Detect which cell encompasses the target text, then output its [X, Y] center coordinate. 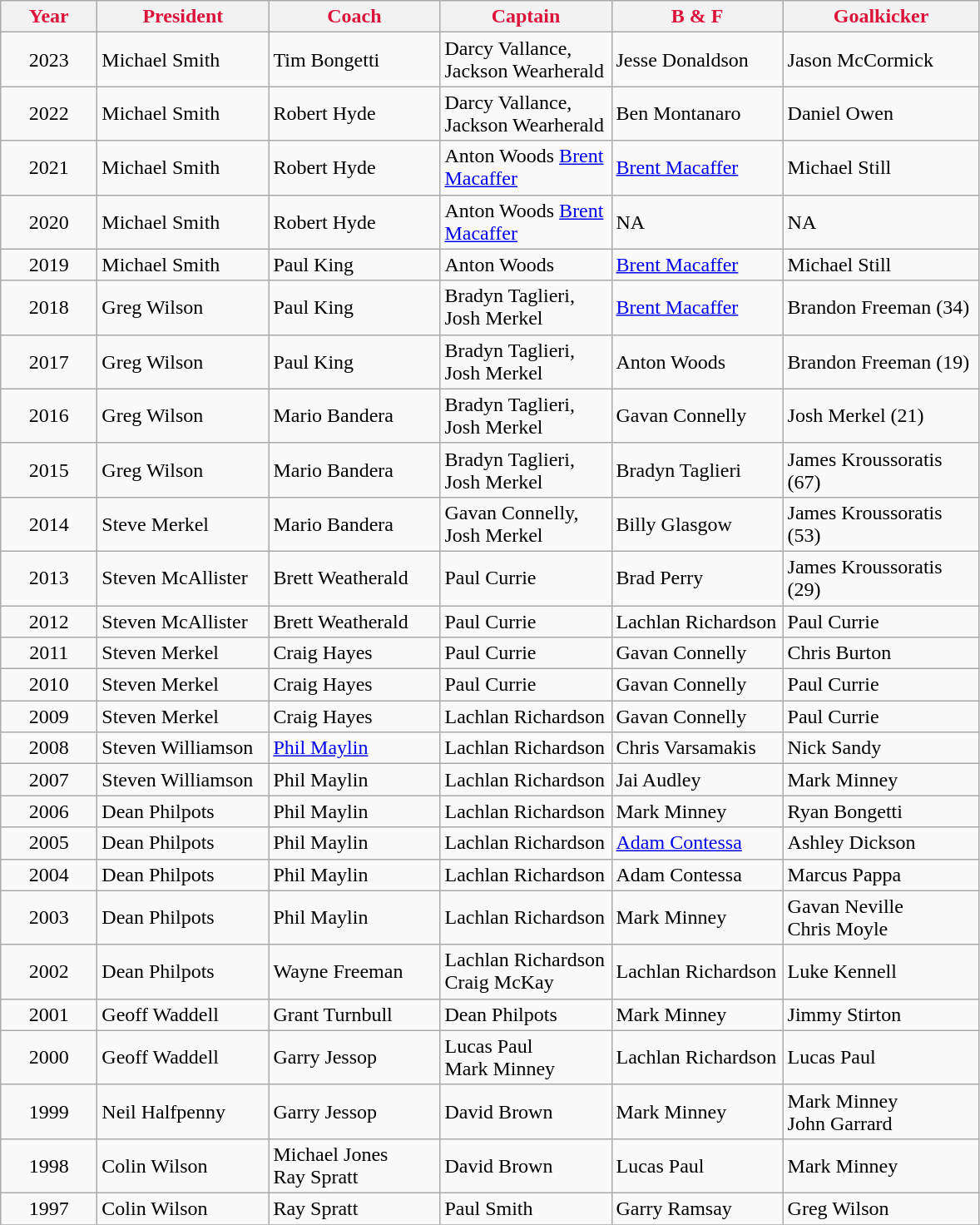
Lachlan RichardsonCraig McKay [526, 972]
1997 [49, 1208]
2009 [49, 717]
2014 [49, 524]
Billy Glasgow [697, 524]
Ashley Dickson [881, 843]
Tim Bongetti [354, 60]
2023 [49, 60]
Bradyn Taglieri [697, 469]
Michael JonesRay Spratt [354, 1165]
2000 [49, 1057]
Garry Ramsay [697, 1208]
Nick Sandy [881, 748]
Jason McCormick [881, 60]
2016 [49, 416]
Marcus Pappa [881, 875]
2019 [49, 265]
Wayne Freeman [354, 972]
2007 [49, 780]
Jesse Donaldson [697, 60]
Josh Merkel (21) [881, 416]
Brandon Freeman (19) [881, 361]
1999 [49, 1112]
Paul Smith [526, 1208]
2003 [49, 917]
2013 [49, 578]
B & F [697, 17]
Steve Merkel [183, 524]
Jimmy Stirton [881, 1014]
Lucas PaulMark Minney [526, 1057]
2018 [49, 308]
2004 [49, 875]
2021 [49, 168]
Ryan Bongetti [881, 811]
2022 [49, 113]
2017 [49, 361]
2005 [49, 843]
2012 [49, 622]
James Kroussoratis (67) [881, 469]
James Kroussoratis (29) [881, 578]
President [183, 17]
Grant Turnbull [354, 1014]
2008 [49, 748]
Jai Audley [697, 780]
Luke Kennell [881, 972]
Daniel Owen [881, 113]
Chris Varsamakis [697, 748]
2015 [49, 469]
1998 [49, 1165]
Brandon Freeman (34) [881, 308]
Captain [526, 17]
Mark MinneyJohn Garrard [881, 1112]
Neil Halfpenny [183, 1112]
2011 [49, 653]
Year [49, 17]
Coach [354, 17]
Ray Spratt [354, 1208]
James Kroussoratis (53) [881, 524]
Gavan Connelly, Josh Merkel [526, 524]
Ben Montanaro [697, 113]
Brad Perry [697, 578]
Chris Burton [881, 653]
2001 [49, 1014]
2020 [49, 221]
2010 [49, 685]
2006 [49, 811]
Goalkicker [881, 17]
2002 [49, 972]
Gavan NevilleChris Moyle [881, 917]
